For the text-containing cell, return its midpoint in [X, Y] coordinate format. 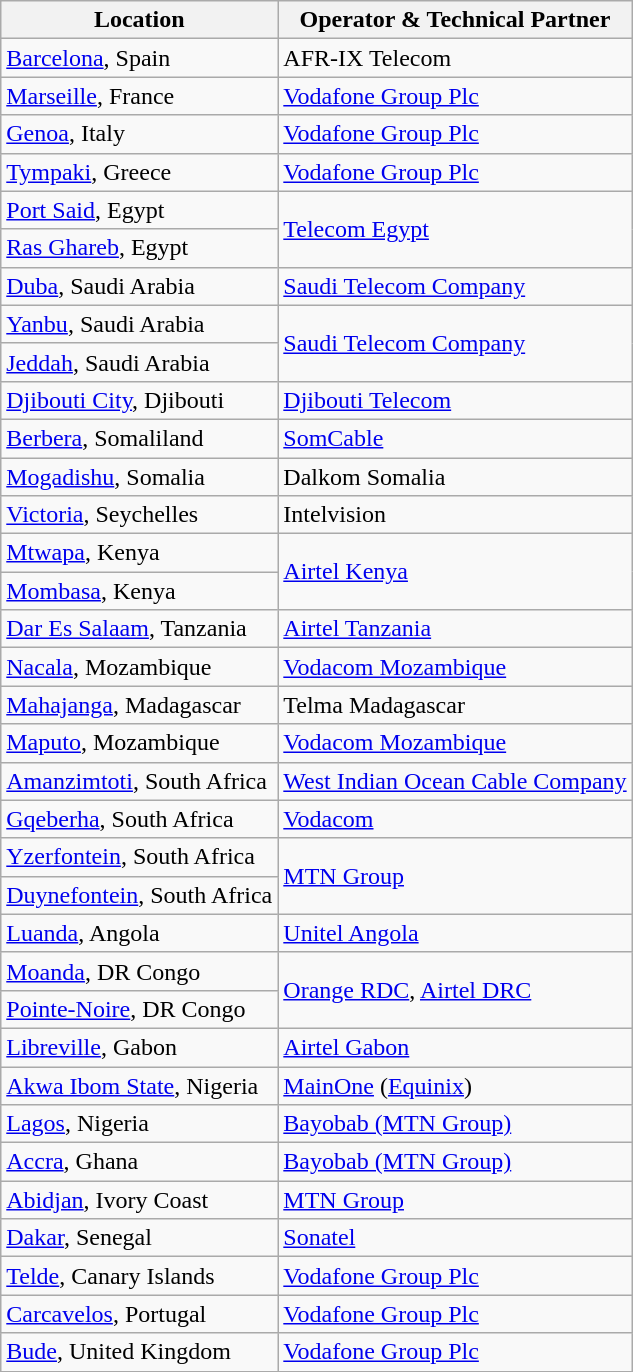
Dalkom Somalia [455, 477]
Libreville, Gabon [140, 1047]
Port Said, Egypt [140, 210]
Mombasa, Kenya [140, 591]
Location [140, 20]
Ras Ghareb, Egypt [140, 248]
Airtel Kenya [455, 572]
Tympaki, Greece [140, 172]
Mtwapa, Kenya [140, 553]
Duba, Saudi Arabia [140, 286]
Victoria, Seychelles [140, 515]
Barcelona, Spain [140, 58]
Telecom Egypt [455, 229]
Moanda, DR Congo [140, 971]
Operator & Technical Partner [455, 20]
Amanzimtoti, South Africa [140, 781]
Duynefontein, South Africa [140, 895]
Mogadishu, Somalia [140, 477]
Akwa Ibom State, Nigeria [140, 1085]
Unitel Angola [455, 933]
Lagos, Nigeria [140, 1124]
Nacala, Mozambique [140, 667]
Telma Madagascar [455, 705]
SomCable [455, 438]
Yzerfontein, South Africa [140, 857]
Luanda, Angola [140, 933]
Carcavelos, Portugal [140, 1314]
Abidjan, Ivory Coast [140, 1200]
Pointe-Noire, DR Congo [140, 1009]
Djibouti City, Djibouti [140, 400]
Accra, Ghana [140, 1162]
AFR-IX Telecom [455, 58]
Yanbu, Saudi Arabia [140, 324]
Marseille, France [140, 96]
Genoa, Italy [140, 134]
Dar Es Salaam, Tanzania [140, 629]
Jeddah, Saudi Arabia [140, 362]
Airtel Tanzania [455, 629]
Gqeberha, South Africa [140, 819]
West Indian Ocean Cable Company [455, 781]
Djibouti Telecom [455, 400]
Sonatel [455, 1238]
Berbera, Somaliland [140, 438]
Intelvision [455, 515]
Vodacom [455, 819]
Bude, United Kingdom [140, 1352]
Mahajanga, Madagascar [140, 705]
Airtel Gabon [455, 1047]
Maputo, Mozambique [140, 743]
Telde, Canary Islands [140, 1276]
Dakar, Senegal [140, 1238]
Orange RDC, Airtel DRC [455, 990]
MainOne (Equinix) [455, 1085]
